Locate the cell with the specified text and output its [x, y] center coordinate. 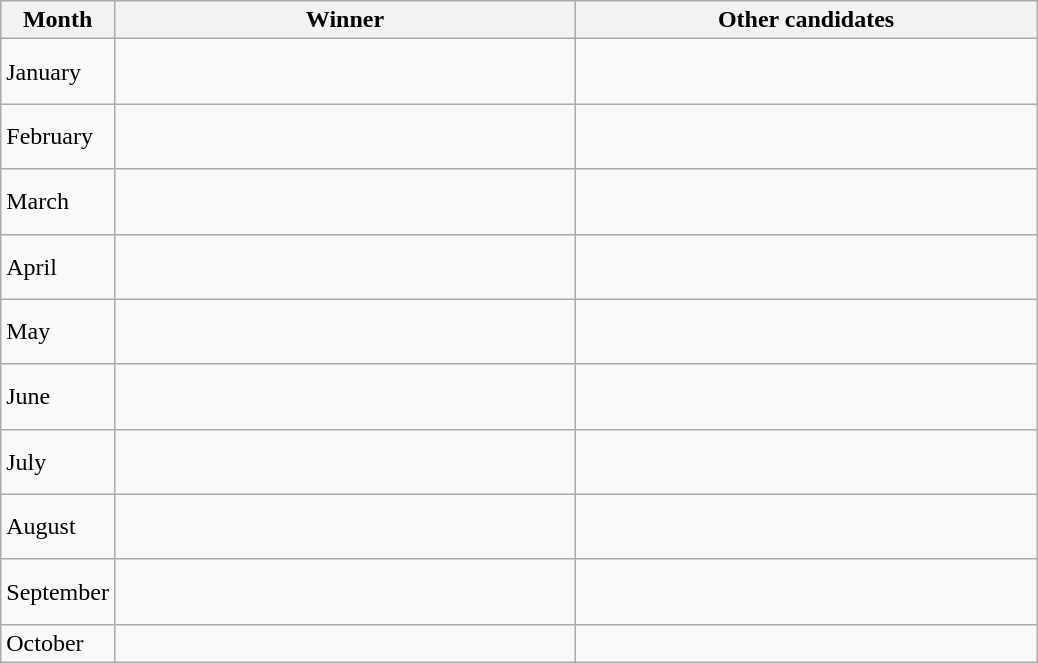
March [58, 202]
September [58, 592]
February [58, 136]
July [58, 462]
Winner [344, 20]
April [58, 266]
October [58, 643]
June [58, 396]
Month [58, 20]
January [58, 72]
August [58, 526]
May [58, 332]
Other candidates [806, 20]
